From the cell containing the given text, extract its center point as [x, y] coordinate. 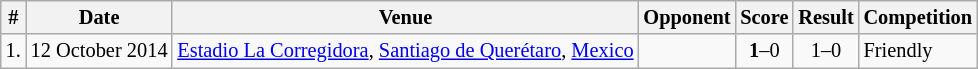
Competition [918, 17]
Date [100, 17]
Venue [405, 17]
12 October 2014 [100, 51]
1. [14, 51]
Opponent [686, 17]
Estadio La Corregidora, Santiago de Querétaro, Mexico [405, 51]
Result [826, 17]
Score [764, 17]
Friendly [918, 51]
# [14, 17]
